Locate the cell with the specified text and output its [x, y] center coordinate. 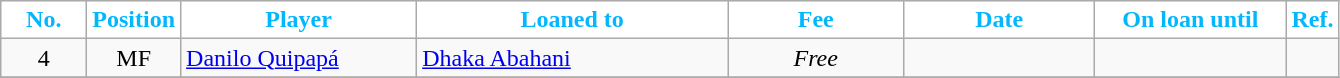
Dhaka Abahani [572, 58]
On loan until [1190, 20]
Danilo Quipapá [299, 58]
4 [44, 58]
Fee [816, 20]
No. [44, 20]
Loaned to [572, 20]
Free [816, 58]
Ref. [1312, 20]
Date [1000, 20]
Position [134, 20]
Player [299, 20]
MF [134, 58]
